Search for the cell housing the specified text and yield its (X, Y) center coordinate. 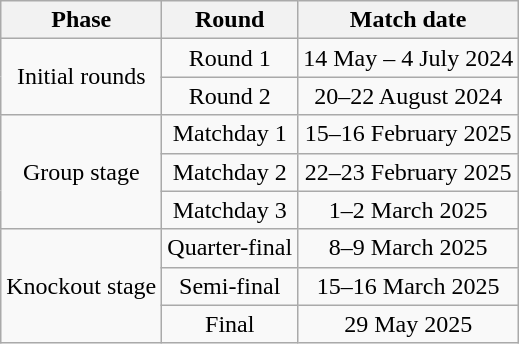
Matchday 2 (230, 172)
15–16 March 2025 (408, 286)
Matchday 1 (230, 134)
20–22 August 2024 (408, 96)
Round (230, 20)
14 May – 4 July 2024 (408, 58)
Group stage (82, 172)
29 May 2025 (408, 324)
Match date (408, 20)
Phase (82, 20)
Final (230, 324)
Knockout stage (82, 286)
Matchday 3 (230, 210)
8–9 March 2025 (408, 248)
Initial rounds (82, 77)
Quarter-final (230, 248)
Round 1 (230, 58)
15–16 February 2025 (408, 134)
22–23 February 2025 (408, 172)
1–2 March 2025 (408, 210)
Round 2 (230, 96)
Semi-final (230, 286)
